Detect which cell encompasses the target text, then output its (X, Y) center coordinate. 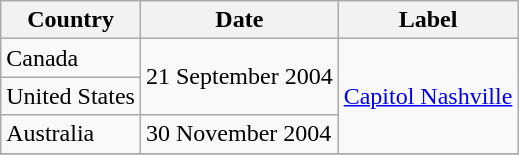
Label (428, 20)
21 September 2004 (239, 77)
Australia (71, 134)
30 November 2004 (239, 134)
Country (71, 20)
Capitol Nashville (428, 96)
Date (239, 20)
United States (71, 96)
Canada (71, 58)
